Extract the [x, y] coordinate from the center of the cell holding the provided text.  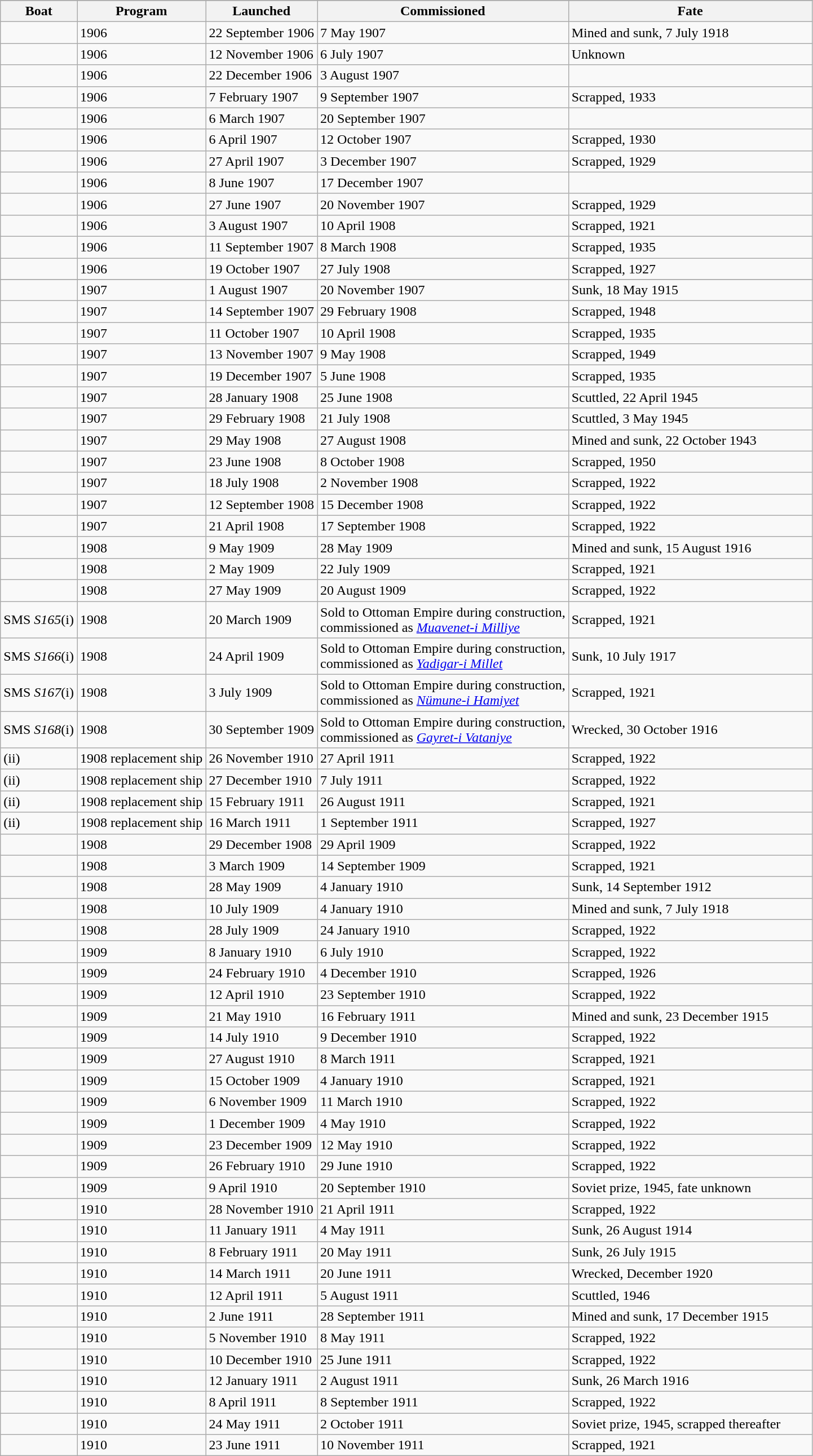
6 November 1909 [262, 1102]
Scuttled, 1946 [690, 1295]
15 December 1908 [443, 504]
9 December 1910 [443, 1038]
8 April 1911 [262, 1402]
9 April 1910 [262, 1188]
23 June 1908 [262, 462]
14 September 1907 [262, 312]
Scuttled, 3 May 1945 [690, 419]
Commissioned [443, 11]
5 November 1910 [262, 1338]
11 October 1907 [262, 333]
27 August 1908 [443, 440]
Sunk, 18 May 1915 [690, 290]
28 January 1908 [262, 397]
23 September 1910 [443, 994]
13 November 1907 [262, 355]
15 February 1911 [262, 802]
Mined and sunk, 17 December 1915 [690, 1316]
Sunk, 26 August 1914 [690, 1231]
17 September 1908 [443, 526]
Scrapped, 1933 [690, 97]
Sold to Ottoman Empire during construction,commissioned as Muavenet-i Milliye [443, 619]
22 July 1909 [443, 569]
8 February 1911 [262, 1252]
21 April 1908 [262, 526]
16 February 1911 [443, 1016]
Sunk, 26 July 1915 [690, 1252]
20 September 1910 [443, 1188]
Soviet prize, 1945, fate unknown [690, 1188]
6 March 1907 [262, 118]
12 April 1910 [262, 994]
Wrecked, 30 October 1916 [690, 729]
5 August 1911 [443, 1295]
Fate [690, 11]
27 April 1911 [443, 759]
Scrapped, 1926 [690, 973]
27 July 1908 [443, 269]
Mined and sunk, 23 December 1915 [690, 1016]
2 October 1911 [443, 1424]
12 May 1910 [443, 1145]
27 April 1907 [262, 161]
21 April 1911 [443, 1209]
10 December 1910 [262, 1359]
Launched [262, 11]
8 March 1911 [443, 1059]
7 July 1911 [443, 780]
8 May 1911 [443, 1338]
SMS S166(i) [39, 656]
17 December 1907 [443, 183]
10 November 1911 [443, 1445]
12 April 1911 [262, 1295]
12 September 1908 [262, 504]
20 August 1909 [443, 590]
12 October 1907 [443, 140]
29 December 1908 [262, 844]
29 June 1910 [443, 1166]
12 November 1906 [262, 54]
2 May 1909 [262, 569]
1 September 1911 [443, 823]
8 October 1908 [443, 462]
Scrapped, 1948 [690, 312]
5 June 1908 [443, 376]
11 January 1911 [262, 1231]
29 April 1909 [443, 844]
7 May 1907 [443, 33]
23 December 1909 [262, 1145]
Wrecked, December 1920 [690, 1273]
25 June 1908 [443, 397]
6 July 1910 [443, 952]
Sunk, 10 July 1917 [690, 656]
14 July 1910 [262, 1038]
Scrapped, 1950 [690, 462]
25 June 1911 [443, 1359]
20 May 1911 [443, 1252]
2 August 1911 [443, 1381]
24 May 1911 [262, 1424]
20 September 1907 [443, 118]
Sunk, 14 September 1912 [690, 887]
29 May 1908 [262, 440]
21 May 1910 [262, 1016]
7 February 1907 [262, 97]
2 June 1911 [262, 1316]
30 September 1909 [262, 729]
6 July 1907 [443, 54]
8 January 1910 [262, 952]
4 May 1910 [443, 1123]
SMS S165(i) [39, 619]
Sunk, 26 March 1916 [690, 1381]
15 October 1909 [262, 1081]
3 July 1909 [262, 693]
3 December 1907 [443, 161]
22 December 1906 [262, 76]
Sold to Ottoman Empire during construction,commissioned as Yadigar-i Millet [443, 656]
9 May 1908 [443, 355]
24 February 1910 [262, 973]
28 September 1911 [443, 1316]
19 December 1907 [262, 376]
6 April 1907 [262, 140]
4 December 1910 [443, 973]
24 January 1910 [443, 930]
Sold to Ottoman Empire during construction,commissioned as Nümune-i Hamiyet [443, 693]
Mined and sunk, 15 August 1916 [690, 547]
8 June 1907 [262, 183]
SMS S167(i) [39, 693]
9 September 1907 [443, 97]
SMS S168(i) [39, 729]
26 November 1910 [262, 759]
Scuttled, 22 April 1945 [690, 397]
27 June 1907 [262, 204]
Program [142, 11]
8 September 1911 [443, 1402]
Boat [39, 11]
28 July 1909 [262, 930]
22 September 1906 [262, 33]
Mined and sunk, 22 October 1943 [690, 440]
9 May 1909 [262, 547]
16 March 1911 [262, 823]
1 August 1907 [262, 290]
19 October 1907 [262, 269]
18 July 1908 [262, 483]
20 June 1911 [443, 1273]
1 December 1909 [262, 1123]
11 March 1910 [443, 1102]
8 March 1908 [443, 247]
4 May 1911 [443, 1231]
3 March 1909 [262, 866]
14 March 1911 [262, 1273]
24 April 1909 [262, 656]
Scrapped, 1930 [690, 140]
12 January 1911 [262, 1381]
27 August 1910 [262, 1059]
11 September 1907 [262, 247]
21 July 1908 [443, 419]
23 June 1911 [262, 1445]
14 September 1909 [443, 866]
Sold to Ottoman Empire during construction,commissioned as Gayret-i Vataniye [443, 729]
Unknown [690, 54]
27 December 1910 [262, 780]
2 November 1908 [443, 483]
Scrapped, 1949 [690, 355]
20 March 1909 [262, 619]
26 August 1911 [443, 802]
28 November 1910 [262, 1209]
27 May 1909 [262, 590]
26 February 1910 [262, 1166]
10 July 1909 [262, 909]
Soviet prize, 1945, scrapped thereafter [690, 1424]
